Scan for the cell matching the given text and deliver its (x, y) coordinate at center. 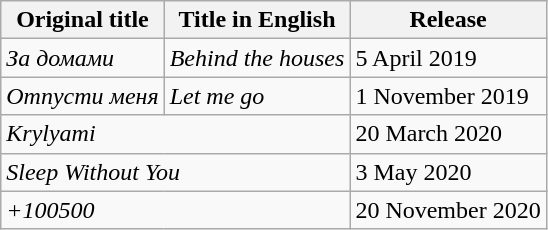
Let me go (257, 96)
За домами (82, 58)
Sleep Without You (176, 172)
5 April 2019 (448, 58)
20 November 2020 (448, 210)
Krylyami (176, 134)
Release (448, 20)
1 November 2019 (448, 96)
3 May 2020 (448, 172)
Отпусти меня (82, 96)
Title in English (257, 20)
Original title (82, 20)
Behind the houses (257, 58)
20 March 2020 (448, 134)
+100500 (176, 210)
